Find where the given text appears and provide that cell's center as (x, y) coordinate. 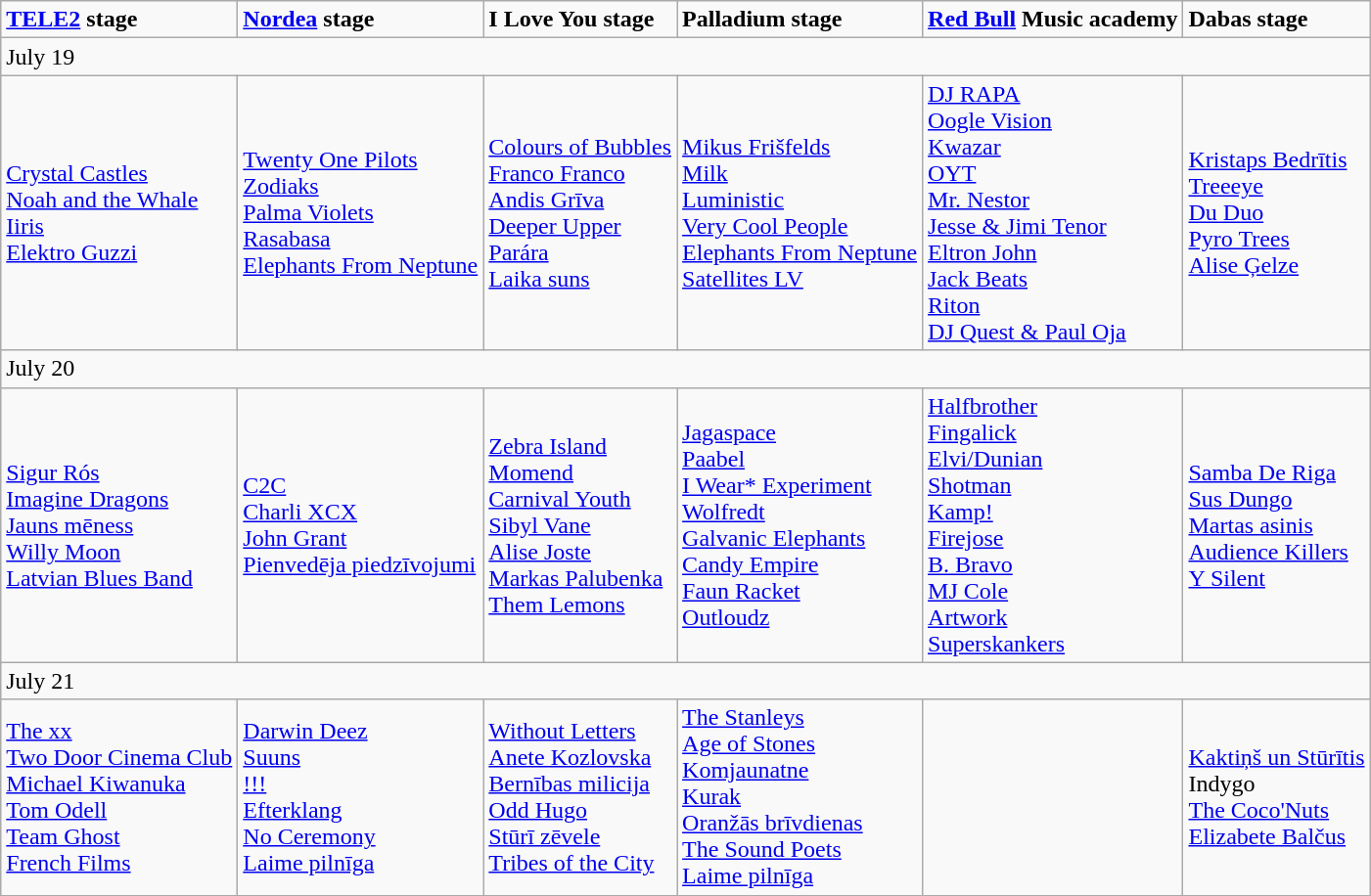
DJ RAPA Oogle Vision Kwazar OYT Mr. Nestor Jesse & Jimi Tenor Eltron John Jack Beats Riton DJ Quest & Paul Oja (1053, 213)
The xx Two Door Cinema Club Michael Kiwanuka Tom Odell Team Ghost French Films (119, 797)
Jagaspace Paabel I Wear* Experiment Wolfredt Galvanic Elephants Candy Empire Faun Racket Outloudz (800, 524)
The Stanleys Age of Stones Komjaunatne Kurak Oranžās brīvdienas The Sound Poets Laime pilnīga (800, 797)
Crystal Castles Noah and the Whale Iiris Elektro Guzzi (119, 213)
Twenty One Pilots Zodiaks Palma Violets Rasabasa Elephants From Neptune (360, 213)
Nordea stage (360, 20)
Samba De Riga Sus Dungo Martas asinis Audience Killers Y Silent (1276, 524)
Halfbrother Fingalick Elvi/Dunian Shotman Kamp! Firejose B. Bravo MJ Cole Artwork Superskankers (1053, 524)
July 19 (685, 57)
July 21 (685, 681)
Without Letters Anete Kozlovska Bernības milicija Odd Hugo Stūrī zēvele Tribes of the City (580, 797)
Kaktiņš un Stūrītis Indygo The Coco'Nuts Elizabete Balčus (1276, 797)
Colours of Bubbles Franco Franco Andis Grīva Deeper Upper Parára Laika suns (580, 213)
Mikus Frišfelds Milk Luministic Very Cool People Elephants From Neptune Satellites LV (800, 213)
C2C Charli XCX John Grant Pienvedēja piedzīvojumi (360, 524)
Kristaps Bedrītis Treeeye Du Duo Pyro Trees Alise Ģelze (1276, 213)
Zebra Island Momend Carnival Youth Sibyl Vane Alise Joste Markas Palubenka Them Lemons (580, 524)
I Love You stage (580, 20)
TELE2 stage (119, 20)
Darwin Deez Suuns !!! Efterklang No Ceremony Laime pilnīga (360, 797)
Dabas stage (1276, 20)
Sigur Rós Imagine Dragons Jauns mēness Willy Moon Latvian Blues Band (119, 524)
Red Bull Music academy (1053, 20)
Palladium stage (800, 20)
July 20 (685, 369)
